Identify which cell holds the provided text, then report its (x, y) central coordinate. 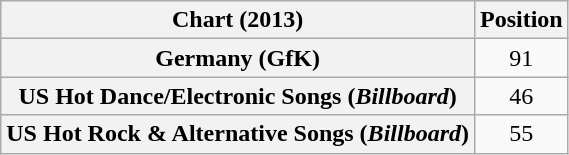
US Hot Dance/Electronic Songs (Billboard) (238, 96)
US Hot Rock & Alternative Songs (Billboard) (238, 134)
Position (521, 20)
46 (521, 96)
Germany (GfK) (238, 58)
91 (521, 58)
Chart (2013) (238, 20)
55 (521, 134)
